Provide the [x, y] coordinate of the cell's center where the given text is located.  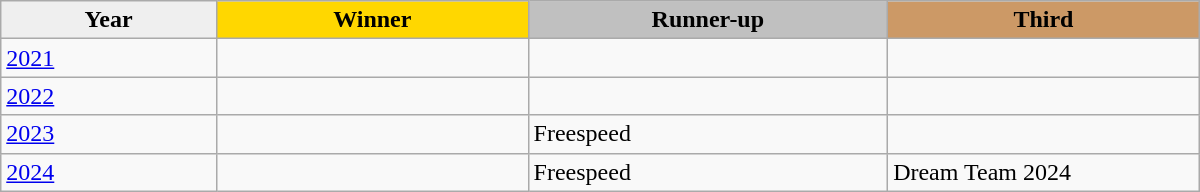
2024 [109, 172]
Third [1044, 20]
Year [109, 20]
2021 [109, 58]
2022 [109, 96]
Dream Team 2024 [1044, 172]
2023 [109, 134]
Runner-up [708, 20]
Winner [372, 20]
